For the text-containing cell, return its midpoint in (x, y) coordinate format. 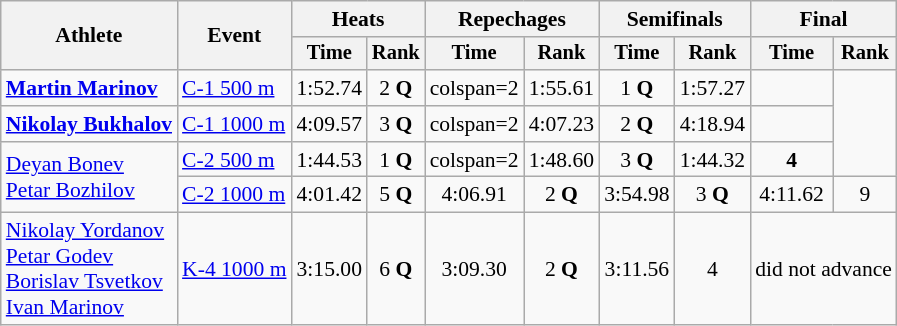
Nikolay Yordanov Petar GodevBorislav TsvetkovIvan Marinov (89, 269)
1:44.53 (330, 160)
C-1 1000 m (234, 124)
1:57.27 (712, 88)
Event (234, 36)
Athlete (89, 36)
1:44.32 (712, 160)
3:15.00 (330, 269)
5 Q (396, 195)
4:09.57 (330, 124)
9 (865, 195)
1:52.74 (330, 88)
4:11.62 (792, 195)
did not advance (824, 269)
Martin Marinov (89, 88)
Nikolay Bukhalov (89, 124)
1:55.61 (562, 88)
4:06.91 (474, 195)
Semifinals (674, 19)
3:54.98 (636, 195)
C-1 500 m (234, 88)
Heats (358, 19)
3:11.56 (636, 269)
6 Q (396, 269)
C-2 500 m (234, 160)
3:09.30 (474, 269)
K-4 1000 m (234, 269)
1:48.60 (562, 160)
4:01.42 (330, 195)
4:18.94 (712, 124)
4:07.23 (562, 124)
Final (824, 19)
Deyan Bonev Petar Bozhilov (89, 178)
C-2 1000 m (234, 195)
Repechages (512, 19)
